Determine the (x, y) coordinate at the center of the cell enclosing the given text.  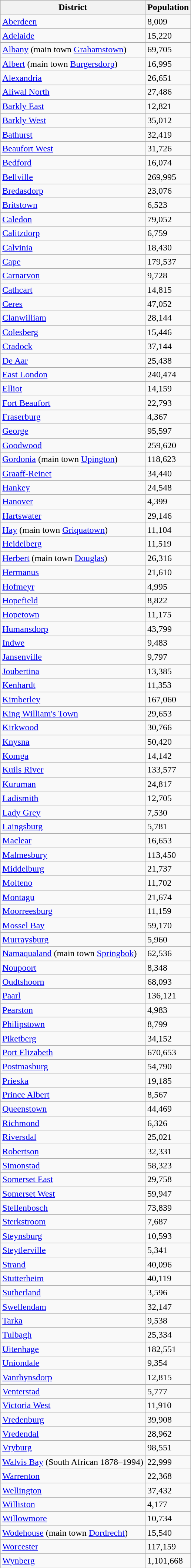
Hanover (73, 502)
16,653 (168, 840)
58,323 (168, 1165)
Steytlerville (73, 1250)
8,822 (168, 600)
Steynsburg (73, 1236)
Vanrhynsdorp (73, 1377)
5,777 (168, 1391)
4,399 (168, 502)
15,446 (168, 332)
Prince Albert (73, 1095)
Barkly East (73, 106)
8,009 (168, 22)
3,596 (168, 1292)
Molteno (73, 883)
Wodehouse (main town Dordrecht) (73, 1533)
Riversdal (73, 1137)
Jansenville (73, 657)
Adelaide (73, 36)
21,674 (168, 897)
9,728 (168, 276)
Pearston (73, 1010)
29,653 (168, 714)
24,817 (168, 784)
Lady Grey (73, 812)
9,797 (168, 657)
Bedford (73, 163)
Alexandria (73, 78)
Bredasdorp (73, 191)
Postmasburg (73, 1066)
167,060 (168, 699)
22,793 (168, 403)
Kenhardt (73, 685)
Sterkstroom (73, 1222)
28,144 (168, 318)
29,146 (168, 516)
Sutherland (73, 1292)
11,104 (168, 530)
11,159 (168, 911)
12,815 (168, 1377)
10,734 (168, 1518)
Bellville (73, 177)
Gordonia (main town Upington) (73, 459)
29,758 (168, 1180)
22,368 (168, 1476)
Ladismith (73, 798)
22,999 (168, 1462)
Somerset West (73, 1194)
269,995 (168, 177)
10,593 (168, 1236)
40,119 (168, 1278)
Uniondale (73, 1363)
59,170 (168, 925)
11,702 (168, 883)
Carnarvon (73, 276)
27,486 (168, 92)
Hopefield (73, 600)
Hofmeyr (73, 586)
Paarl (73, 996)
11,175 (168, 614)
Cathcart (73, 290)
Cradock (73, 346)
1,101,668 (168, 1561)
5,960 (168, 939)
32,419 (168, 134)
Murraysburg (73, 939)
Laingsburg (73, 826)
Vredendal (73, 1434)
Stutterheim (73, 1278)
Population (168, 7)
Barkly West (73, 120)
30,766 (168, 728)
4,177 (168, 1504)
Worcester (73, 1547)
Stellenbosch (73, 1208)
7,530 (168, 812)
Indwe (73, 643)
Kuruman (73, 784)
136,121 (168, 996)
Calitzdorp (73, 233)
9,354 (168, 1363)
26,316 (168, 558)
King William's Town (73, 714)
Britstown (73, 205)
Piketberg (73, 1038)
Hartswater (73, 516)
Philipstown (73, 1024)
Elliot (73, 388)
670,653 (168, 1052)
Ceres (73, 304)
11,910 (168, 1405)
4,983 (168, 1010)
4,995 (168, 586)
Malmesbury (73, 854)
98,551 (168, 1448)
Moorreesburg (73, 911)
Herbert (main town Douglas) (73, 558)
Robertson (73, 1151)
6,759 (168, 233)
Prieska (73, 1081)
East London (73, 374)
8,799 (168, 1024)
15,540 (168, 1533)
Hay (main town Griquatown) (73, 530)
12,821 (168, 106)
Mossel Bay (73, 925)
Richmond (73, 1123)
Cape (73, 262)
Heidelberg (73, 544)
32,147 (168, 1306)
Knysna (73, 742)
Albert (main town Burgersdorp) (73, 64)
21,610 (168, 572)
Caledon (73, 219)
31,726 (168, 148)
De Aar (73, 360)
5,781 (168, 826)
Williston (73, 1504)
14,815 (168, 290)
Noupoort (73, 968)
43,799 (168, 629)
14,142 (168, 756)
Albany (main town Grahamstown) (73, 50)
37,432 (168, 1490)
Tulbagh (73, 1335)
Colesberg (73, 332)
Oudtshoorn (73, 982)
40,096 (168, 1264)
34,152 (168, 1038)
Kuils River (73, 770)
Komga (73, 756)
Port Elizabeth (73, 1052)
6,523 (168, 205)
Simonstad (73, 1165)
118,623 (168, 459)
George (73, 431)
Willowmore (73, 1518)
23,076 (168, 191)
Fraserburg (73, 417)
Graaff-Reinet (73, 473)
Swellendam (73, 1306)
44,469 (168, 1109)
Hankey (73, 488)
7,687 (168, 1222)
25,438 (168, 360)
Beaufort West (73, 148)
15,220 (168, 36)
19,185 (168, 1081)
District (73, 7)
12,705 (168, 798)
Montagu (73, 897)
Goodwood (73, 445)
25,021 (168, 1137)
133,577 (168, 770)
240,474 (168, 374)
39,908 (168, 1420)
14,159 (168, 388)
Queenstown (73, 1109)
8,348 (168, 968)
95,597 (168, 431)
Walvis Bay (South African 1878–1994) (73, 1462)
259,620 (168, 445)
9,483 (168, 643)
Hopetown (73, 614)
Calvinia (73, 247)
Vredenburg (73, 1420)
Clanwilliam (73, 318)
9,538 (168, 1321)
179,537 (168, 262)
117,159 (168, 1547)
Wynberg (73, 1561)
182,551 (168, 1349)
26,651 (168, 78)
Maclear (73, 840)
Joubertina (73, 671)
18,430 (168, 247)
21,737 (168, 869)
Uitenhage (73, 1349)
28,962 (168, 1434)
Warrenton (73, 1476)
50,420 (168, 742)
Venterstad (73, 1391)
25,334 (168, 1335)
6,326 (168, 1123)
69,705 (168, 50)
59,947 (168, 1194)
4,367 (168, 417)
Humansdorp (73, 629)
Bathurst (73, 134)
73,839 (168, 1208)
47,052 (168, 304)
8,567 (168, 1095)
Victoria West (73, 1405)
16,074 (168, 163)
5,341 (168, 1250)
13,385 (168, 671)
11,519 (168, 544)
Tarka (73, 1321)
32,331 (168, 1151)
79,052 (168, 219)
113,450 (168, 854)
Hermanus (73, 572)
Wellington (73, 1490)
Middelburg (73, 869)
Fort Beaufort (73, 403)
Vryburg (73, 1448)
Aliwal North (73, 92)
Somerset East (73, 1180)
16,995 (168, 64)
37,144 (168, 346)
11,353 (168, 685)
24,548 (168, 488)
Kirkwood (73, 728)
34,440 (168, 473)
Aberdeen (73, 22)
Strand (73, 1264)
68,093 (168, 982)
62,536 (168, 954)
54,790 (168, 1066)
Namaqualand (main town Springbok) (73, 954)
Kimberley (73, 699)
35,012 (168, 120)
